Identify which cell holds the provided text, then report its (x, y) central coordinate. 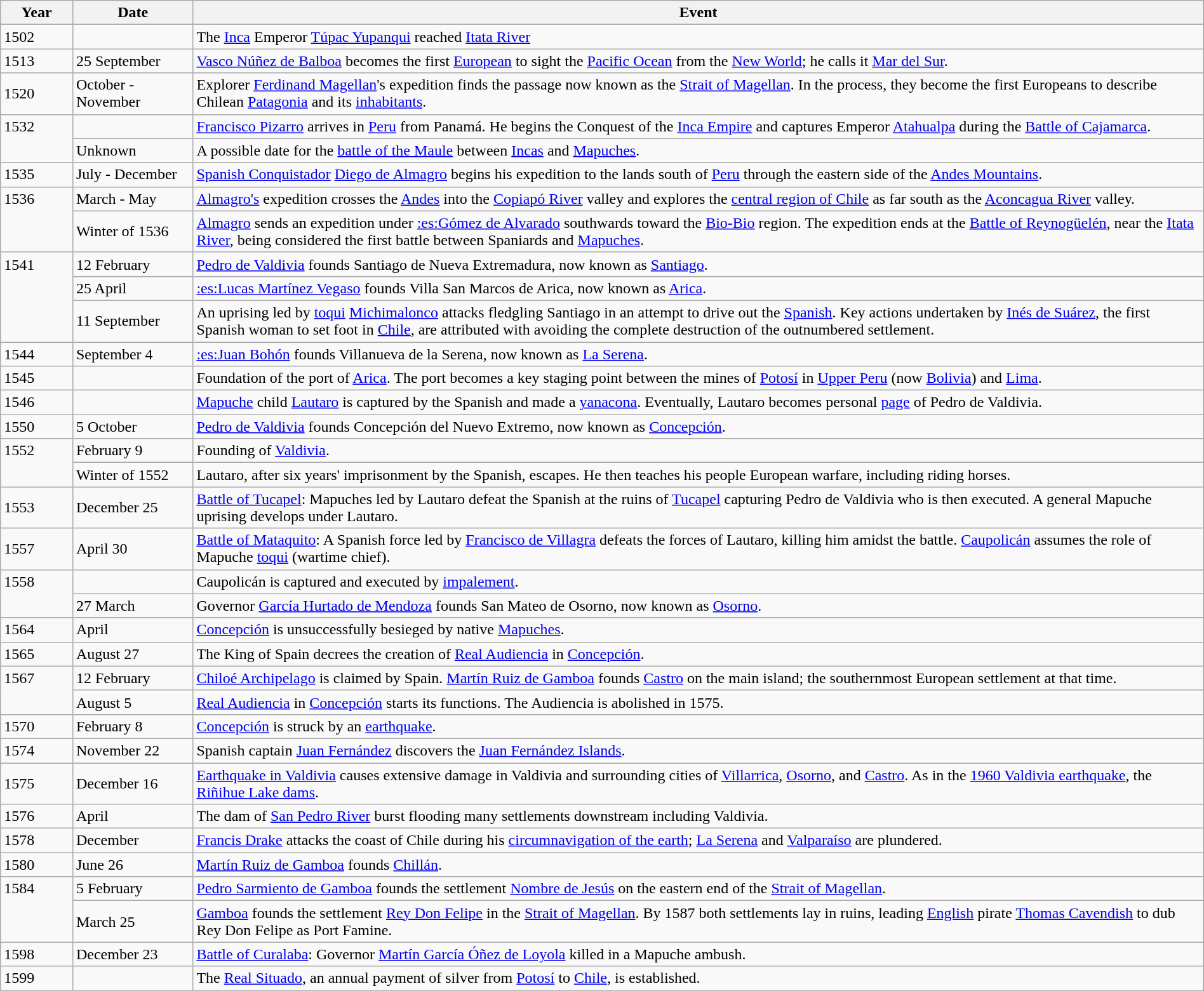
1575 (37, 783)
Caupolicán is captured and executed by impalement. (699, 582)
Winter of 1552 (132, 475)
June 26 (132, 865)
1576 (37, 816)
Date (132, 13)
1584 (37, 909)
The Inca Emperor Túpac Yupanqui reached Itata River (699, 37)
Spanish Conquistador Diego de Almagro begins his expedition to the lands south of Peru through the eastern side of the Andes Mountains. (699, 175)
December 25 (132, 508)
:es:Juan Bohón founds Villanueva de la Serena, now known as La Serena. (699, 354)
March 25 (132, 922)
1546 (37, 402)
Founding of Valdivia. (699, 451)
Spanish captain Juan Fernández discovers the Juan Fernández Islands. (699, 750)
March - May (132, 199)
Winter of 1536 (132, 231)
Pedro Sarmiento de Gamboa founds the settlement Nombre de Jesús on the eastern end of the Strait of Magellan. (699, 889)
Chiloé Archipelago is claimed by Spain. Martín Ruiz de Gamboa founds Castro on the main island; the southernmost European settlement at that time. (699, 678)
1599 (37, 978)
The dam of San Pedro River burst flooding many settlements downstream including Valdivia. (699, 816)
1552 (37, 463)
The King of Spain decrees the creation of Real Audiencia in Concepción. (699, 654)
September 4 (132, 354)
Unknown (132, 150)
25 September (132, 61)
1544 (37, 354)
December 16 (132, 783)
Pedro de Valdivia founds Concepción del Nuevo Extremo, now known as Concepción. (699, 427)
1502 (37, 37)
Year (37, 13)
Lautaro, after six years' imprisonment by the Spanish, escapes. He then teaches his people European warfare, including riding horses. (699, 475)
October - November (132, 94)
1570 (37, 726)
Governor García Hurtado de Mendoza founds San Mateo de Osorno, now known as Osorno. (699, 606)
Real Audiencia in Concepción starts its functions. The Audiencia is abolished in 1575. (699, 702)
1558 (37, 594)
Vasco Núñez de Balboa becomes the first European to sight the Pacific Ocean from the New World; he calls it Mar del Sur. (699, 61)
Pedro de Valdivia founds Santiago de Nueva Extremadura, now known as Santiago. (699, 264)
July - December (132, 175)
Francis Drake attacks the coast of Chile during his circumnavigation of the earth; La Serena and Valparaíso are plundered. (699, 841)
Foundation of the port of Arica. The port becomes a key staging point between the mines of Potosí in Upper Peru (now Bolivia) and Lima. (699, 378)
1567 (37, 690)
A possible date for the battle of the Maule between Incas and Mapuches. (699, 150)
25 April (132, 288)
Martín Ruiz de Gamboa founds Chillán. (699, 865)
1580 (37, 865)
April 30 (132, 549)
27 March (132, 606)
1578 (37, 841)
1541 (37, 297)
1574 (37, 750)
:es:Lucas Martínez Vegaso founds Villa San Marcos de Arica, now known as Arica. (699, 288)
December 23 (132, 954)
11 September (132, 321)
1553 (37, 508)
February 9 (132, 451)
December (132, 841)
Battle of Curalaba: Governor Martín García Óñez de Loyola killed in a Mapuche ambush. (699, 954)
1545 (37, 378)
1520 (37, 94)
1565 (37, 654)
1557 (37, 549)
February 8 (132, 726)
Concepción is unsuccessfully besieged by native Mapuches. (699, 630)
1536 (37, 220)
Event (699, 13)
Mapuche child Lautaro is captured by the Spanish and made a yanacona. Eventually, Lautaro becomes personal page of Pedro de Valdivia. (699, 402)
The Real Situado, an annual payment of silver from Potosí to Chile, is established. (699, 978)
1513 (37, 61)
1598 (37, 954)
1564 (37, 630)
5 February (132, 889)
5 October (132, 427)
1535 (37, 175)
1532 (37, 138)
August 5 (132, 702)
1550 (37, 427)
August 27 (132, 654)
Concepción is struck by an earthquake. (699, 726)
November 22 (132, 750)
